Extract the [X, Y] coordinate from the center of the cell holding the provided text.  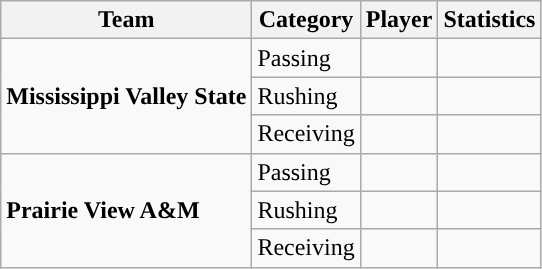
Category [306, 20]
Mississippi Valley State [126, 96]
Prairie View A&M [126, 210]
Team [126, 20]
Player [399, 20]
Statistics [490, 20]
